Capture the cell that displays the provided text and extract its [X, Y] central coordinate. 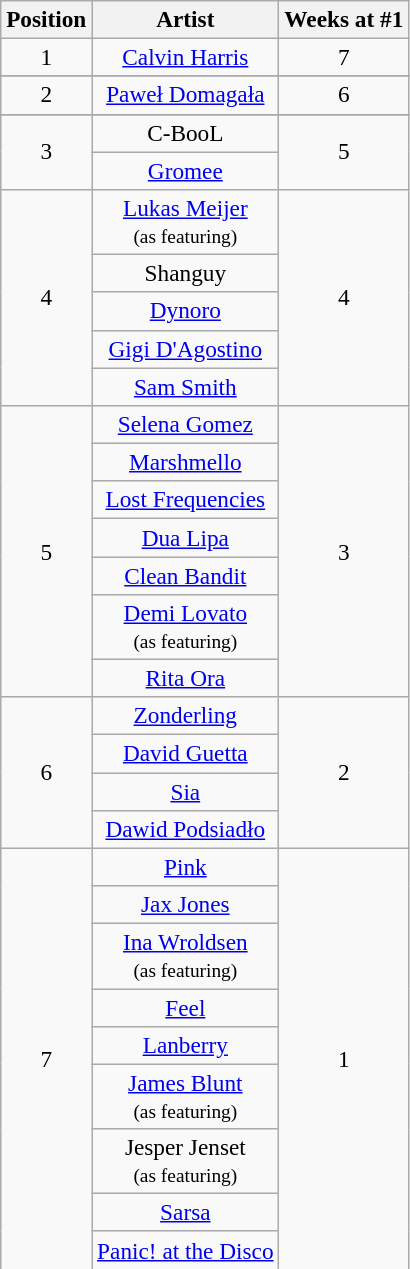
Ina Wroldsen(as featuring) [186, 956]
Position [46, 19]
Selena Gomez [186, 424]
Gromee [186, 170]
Gigi D'Agostino [186, 349]
Paweł Domagała [186, 95]
Calvin Harris [186, 57]
Feel [186, 1007]
Marshmello [186, 462]
Jax Jones [186, 904]
Pink [186, 867]
Sarsa [186, 1212]
Shanguy [186, 273]
Artist [186, 19]
Dua Lipa [186, 537]
C-BooL [186, 133]
Zonderling [186, 716]
Panic! at the Disco [186, 1250]
Dawid Podsiadło [186, 829]
Jesper Jenset(as featuring) [186, 1160]
James Blunt(as featuring) [186, 1096]
Lukas Meijer(as featuring) [186, 222]
Clean Bandit [186, 575]
Lost Frequencies [186, 500]
Sia [186, 791]
Demi Lovato(as featuring) [186, 626]
Lanberry [186, 1045]
David Guetta [186, 753]
Weeks at #1 [344, 19]
Sam Smith [186, 386]
Dynoro [186, 311]
Rita Ora [186, 678]
